Provide the [x, y] coordinate of the cell's center where the given text is located.  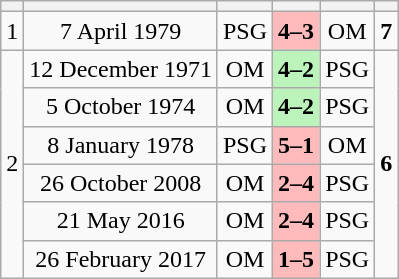
5 October 1974 [121, 107]
2 [12, 164]
21 May 2016 [121, 221]
7 [386, 31]
8 January 1978 [121, 145]
26 October 2008 [121, 183]
12 December 1971 [121, 69]
5–1 [296, 145]
4–3 [296, 31]
1–5 [296, 259]
26 February 2017 [121, 259]
1 [12, 31]
6 [386, 164]
7 April 1979 [121, 31]
